Identify which cell holds the provided text, then report its [x, y] central coordinate. 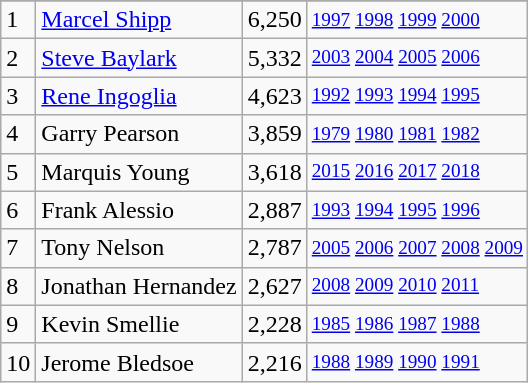
8 [18, 286]
1992 1993 1994 1995 [417, 96]
2,228 [274, 324]
3,859 [274, 134]
3 [18, 96]
Tony Nelson [139, 248]
2015 2016 2017 2018 [417, 172]
7 [18, 248]
3,618 [274, 172]
Jerome Bledsoe [139, 362]
1988 1989 1990 1991 [417, 362]
2,216 [274, 362]
2,627 [274, 286]
2,787 [274, 248]
9 [18, 324]
1997 1998 1999 2000 [417, 20]
Steve Baylark [139, 58]
6,250 [274, 20]
2003 2004 2005 2006 [417, 58]
Garry Pearson [139, 134]
1993 1994 1995 1996 [417, 210]
2,887 [274, 210]
Rene Ingoglia [139, 96]
2008 2009 2010 2011 [417, 286]
2005 2006 2007 2008 2009 [417, 248]
6 [18, 210]
5 [18, 172]
Marquis Young [139, 172]
Jonathan Hernandez [139, 286]
2 [18, 58]
Frank Alessio [139, 210]
5,332 [274, 58]
4,623 [274, 96]
4 [18, 134]
1985 1986 1987 1988 [417, 324]
Marcel Shipp [139, 20]
10 [18, 362]
1 [18, 20]
Kevin Smellie [139, 324]
1979 1980 1981 1982 [417, 134]
